Scan for the cell matching the given text and deliver its [x, y] coordinate at center. 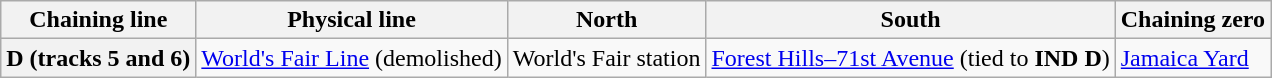
World's Fair Line (demolished) [352, 58]
Jamaica Yard [1192, 58]
Forest Hills–71st Avenue (tied to IND D) [910, 58]
Chaining line [98, 20]
South [910, 20]
Chaining zero [1192, 20]
D (tracks 5 and 6) [98, 58]
North [606, 20]
World's Fair station [606, 58]
Physical line [352, 20]
